Search for the cell housing the specified text and yield its (X, Y) center coordinate. 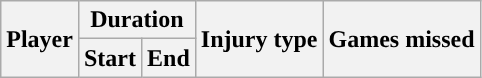
Games missed (402, 39)
Start (110, 58)
End (168, 58)
Injury type (259, 39)
Duration (136, 20)
Player (40, 39)
